Pinpoint the cell where the given text exists, returning its (x, y) midpoint coordinate. 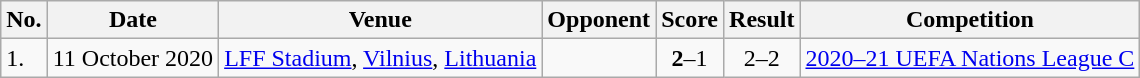
No. (24, 20)
2–1 (690, 58)
LFF Stadium, Vilnius, Lithuania (380, 58)
2020–21 UEFA Nations League C (970, 58)
Date (132, 20)
1. (24, 58)
11 October 2020 (132, 58)
2–2 (762, 58)
Score (690, 20)
Venue (380, 20)
Result (762, 20)
Opponent (599, 20)
Competition (970, 20)
